Find where the given text appears and provide that cell's center as (x, y) coordinate. 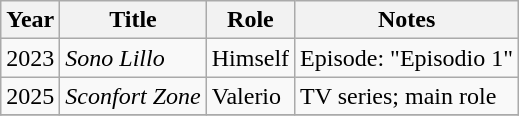
Himself (250, 58)
Notes (407, 20)
Role (250, 20)
2025 (30, 96)
Valerio (250, 96)
Sconfort Zone (133, 96)
Sono Lillo (133, 58)
Episode: "Episodio 1" (407, 58)
TV series; main role (407, 96)
Year (30, 20)
2023 (30, 58)
Title (133, 20)
